Capture the cell that displays the provided text and extract its (X, Y) central coordinate. 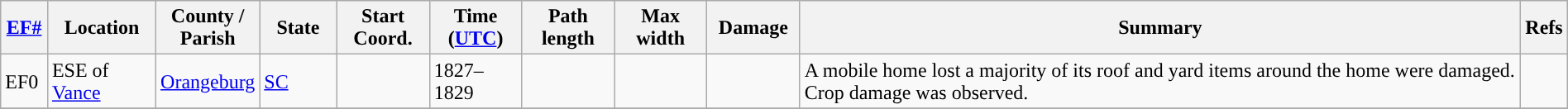
EF0 (25, 81)
Max width (661, 28)
ESE of Vance (101, 81)
Start Coord. (383, 28)
Orangeburg (208, 81)
A mobile home lost a majority of its roof and yard items around the home were damaged. Crop damage was observed. (1160, 81)
Path length (568, 28)
SC (298, 81)
1827–1829 (476, 81)
Refs (1545, 28)
County / Parish (208, 28)
Summary (1160, 28)
EF# (25, 28)
State (298, 28)
Location (101, 28)
Time (UTC) (476, 28)
Damage (753, 28)
